Detect which cell encompasses the target text, then output its (x, y) center coordinate. 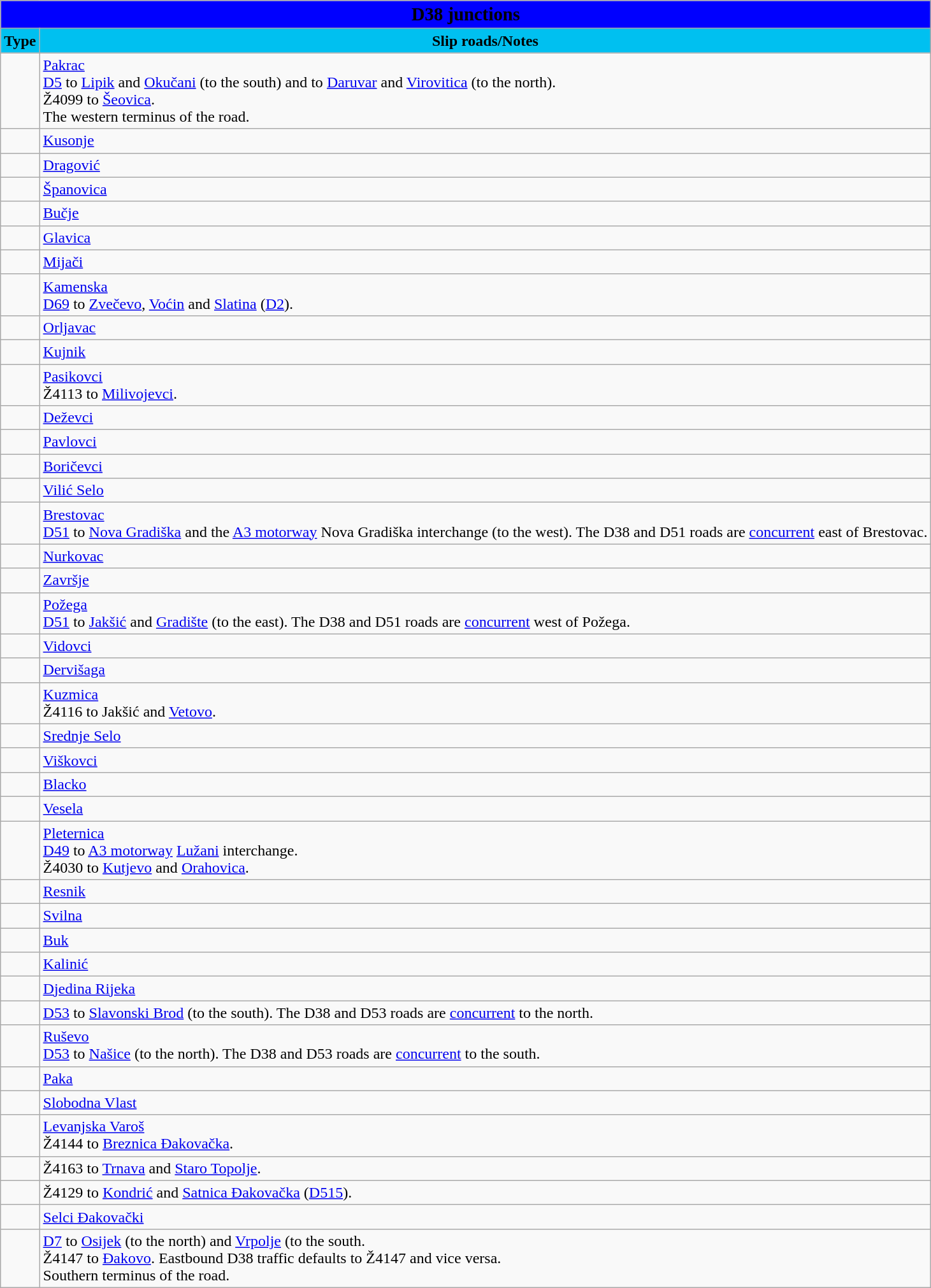
Resnik (486, 892)
Buk (486, 940)
Požega D51 to Jakšić and Gradište (to the east). The D38 and D51 roads are concurrent west of Požega. (486, 613)
Selci Đakovački (486, 1217)
Pleternica D49 to A3 motorway Lužani interchange.Ž4030 to Kutjevo and Orahovica. (486, 850)
Dragović (486, 165)
Vesela (486, 808)
Blacko (486, 784)
Kamenska D69 to Zvečevo, Voćin and Slatina (D2). (486, 294)
Vilić Selo (486, 490)
Španovica (486, 189)
Levanjska VarošŽ4144 to Breznica Đakovačka. (486, 1135)
Završje (486, 580)
Slobodna Vlast (486, 1103)
Orljavac (486, 327)
Brestovac D51 to Nova Gradiška and the A3 motorway Nova Gradiška interchange (to the west). The D38 and D51 roads are concurrent east of Brestovac. (486, 524)
Nurkovac (486, 556)
Ž4129 to Kondrić and Satnica Đakovačka (D515). (486, 1192)
Vidovci (486, 646)
Kujnik (486, 352)
Bučje (486, 213)
Boričevci (486, 466)
Ž4163 to Trnava and Staro Topolje. (486, 1168)
D38 junctions (466, 15)
Pavlovci (486, 442)
Slip roads/Notes (486, 41)
D53 to Slavonski Brod (to the south). The D38 and D53 roads are concurrent to the north. (486, 1013)
Paka (486, 1078)
Deževci (486, 418)
Pakrac D5 to Lipik and Okučani (to the south) and to Daruvar and Virovitica (to the north).Ž4099 to Šeovica.The western terminus of the road. (486, 90)
PasikovciŽ4113 to Milivojevci. (486, 385)
Dervišaga (486, 670)
Kusonje (486, 141)
Mijači (486, 262)
Type (20, 41)
Glavica (486, 238)
Kalinić (486, 964)
Viškovci (486, 760)
Djedina Rijeka (486, 989)
Srednje Selo (486, 736)
KuzmicaŽ4116 to Jakšić and Vetovo. (486, 703)
Svilna (486, 916)
Ruševo D53 to Našice (to the north). The D38 and D53 roads are concurrent to the south. (486, 1046)
